Capture the cell that displays the provided text and extract its (X, Y) central coordinate. 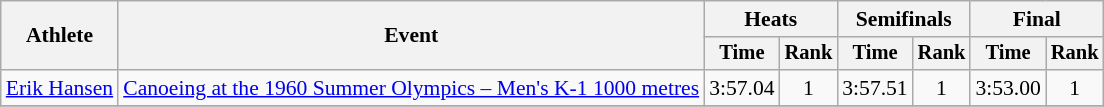
Event (411, 36)
Erik Hansen (60, 88)
Athlete (60, 36)
Canoeing at the 1960 Summer Olympics – Men's K-1 1000 metres (411, 88)
3:53.00 (1008, 88)
3:57.04 (742, 88)
Heats (770, 19)
Semifinals (904, 19)
3:57.51 (874, 88)
Final (1036, 19)
